Extract the (x, y) coordinate from the center of the cell holding the provided text.  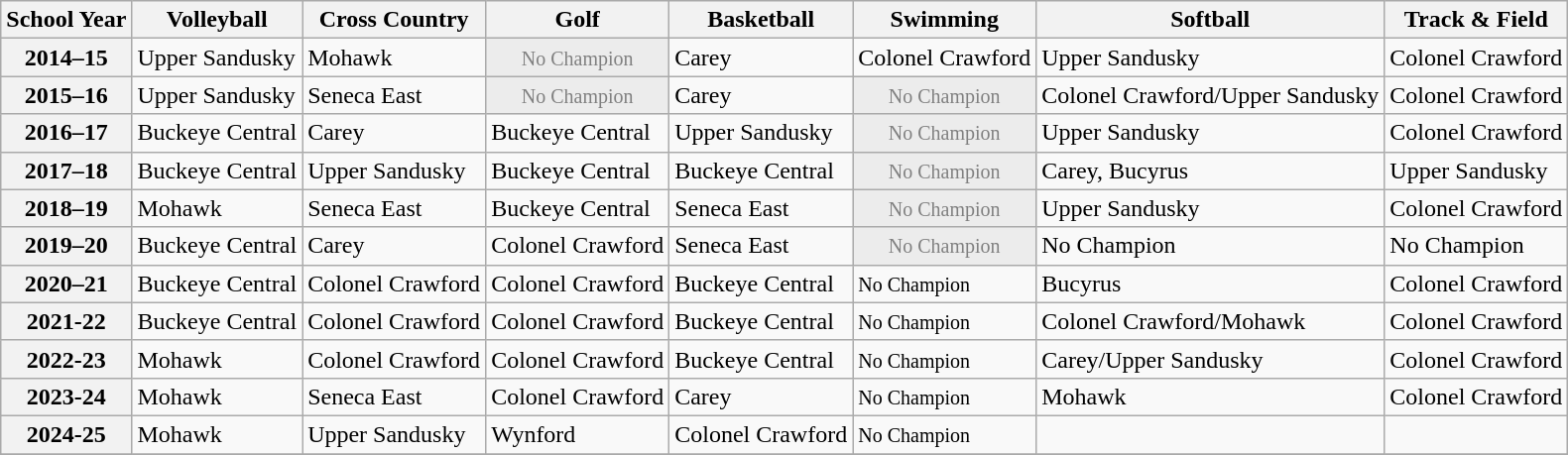
Basketball (762, 20)
Track & Field (1476, 20)
Carey, Bucyrus (1210, 171)
2017–18 (66, 171)
2014–15 (66, 57)
2024-25 (66, 434)
Golf (577, 20)
2020–21 (66, 284)
2019–20 (66, 246)
Softball (1210, 20)
2015–16 (66, 95)
School Year (66, 20)
Volleyball (217, 20)
Carey/Upper Sandusky (1210, 359)
Bucyrus (1210, 284)
Colonel Crawford/Upper Sandusky (1210, 95)
2016–17 (66, 133)
Swimming (944, 20)
2018–19 (66, 208)
2023-24 (66, 397)
Colonel Crawford/Mohawk (1210, 321)
2021-22 (66, 321)
Cross Country (395, 20)
Wynford (577, 434)
2022-23 (66, 359)
